Provide the (X, Y) coordinate of the cell's center where the given text is located.  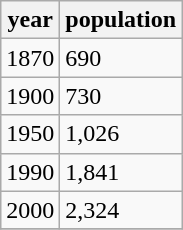
1,841 (121, 172)
1900 (30, 96)
year (30, 20)
730 (121, 96)
2,324 (121, 210)
population (121, 20)
1,026 (121, 134)
1950 (30, 134)
690 (121, 58)
2000 (30, 210)
1990 (30, 172)
1870 (30, 58)
